Detect which cell encompasses the target text, then output its (X, Y) center coordinate. 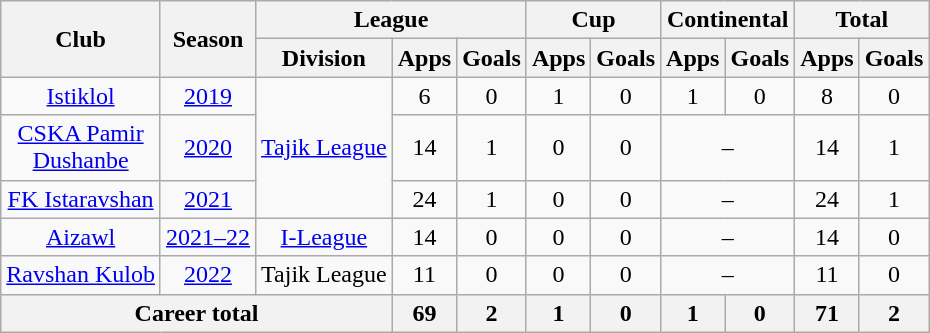
Istiklol (81, 96)
CSKA Pamir Dushanbe (81, 148)
8 (827, 96)
Cup (593, 20)
69 (424, 313)
Total (862, 20)
6 (424, 96)
71 (827, 313)
Division (324, 58)
Career total (196, 313)
Aizawl (81, 237)
2020 (208, 148)
Season (208, 39)
Club (81, 39)
Continental (728, 20)
I-League (324, 237)
2019 (208, 96)
2022 (208, 275)
League (392, 20)
2021 (208, 199)
Ravshan Kulob (81, 275)
2021–22 (208, 237)
FK Istaravshan (81, 199)
